Pinpoint the cell where the given text exists, returning its [x, y] midpoint coordinate. 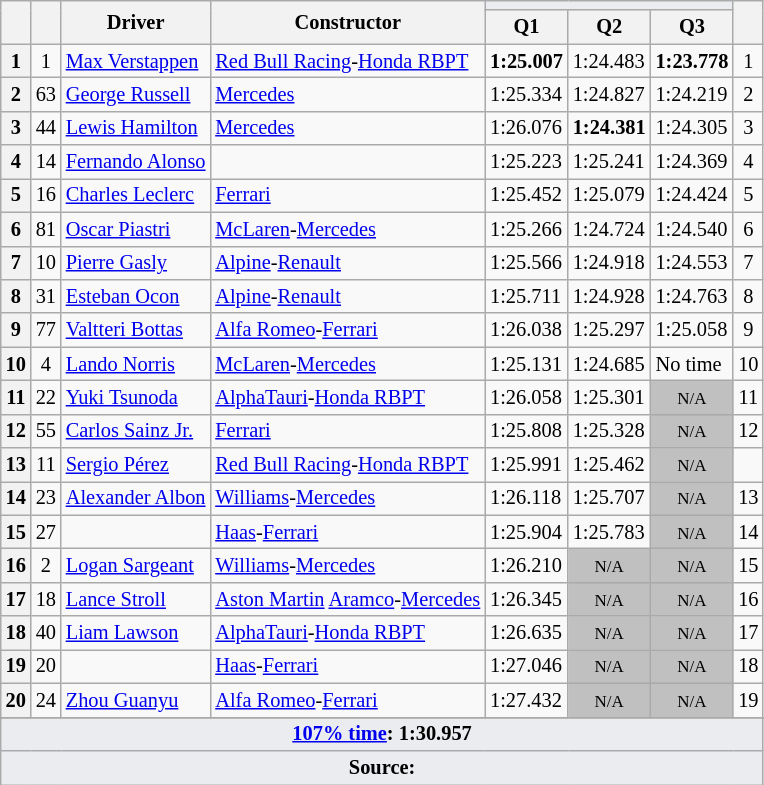
1:25.904 [526, 532]
1:24.685 [610, 364]
107% time: 1:30.957 [382, 734]
44 [46, 128]
Driver [136, 22]
1:24.553 [692, 263]
Max Verstappen [136, 61]
1:24.540 [692, 229]
1:26.118 [526, 498]
63 [46, 94]
1:24.219 [692, 94]
Carlos Sainz Jr. [136, 431]
1:25.334 [526, 94]
31 [46, 296]
Pierre Gasly [136, 263]
Q2 [610, 27]
1:25.711 [526, 296]
1:25.452 [526, 195]
Sergio Pérez [136, 465]
Liam Lawson [136, 633]
1:25.328 [610, 431]
1:25.301 [610, 397]
1:24.928 [610, 296]
Charles Leclerc [136, 195]
1:25.007 [526, 61]
Yuki Tsunoda [136, 397]
1:25.808 [526, 431]
1:26.210 [526, 565]
Lewis Hamilton [136, 128]
1:25.297 [610, 330]
1:25.783 [610, 532]
1:25.462 [610, 465]
1:26.058 [526, 397]
1:23.778 [692, 61]
1:24.424 [692, 195]
George Russell [136, 94]
27 [46, 532]
1:25.058 [692, 330]
Lando Norris [136, 364]
1:24.381 [610, 128]
1:27.432 [526, 700]
Constructor [348, 22]
Zhou Guanyu [136, 700]
No time [692, 364]
Lance Stroll [136, 599]
81 [46, 229]
1:26.038 [526, 330]
1:24.827 [610, 94]
22 [46, 397]
Fernando Alonso [136, 162]
1:25.241 [610, 162]
1:24.483 [610, 61]
1:25.707 [610, 498]
55 [46, 431]
24 [46, 700]
1:24.305 [692, 128]
1:27.046 [526, 666]
40 [46, 633]
1:25.266 [526, 229]
Valtteri Bottas [136, 330]
1:25.079 [610, 195]
1:24.763 [692, 296]
Oscar Piastri [136, 229]
1:24.918 [610, 263]
Aston Martin Aramco-Mercedes [348, 599]
1:26.076 [526, 128]
Source: [382, 767]
1:25.991 [526, 465]
Q1 [526, 27]
77 [46, 330]
1:24.724 [610, 229]
Alexander Albon [136, 498]
Q3 [692, 27]
1:24.369 [692, 162]
1:25.131 [526, 364]
1:25.223 [526, 162]
Logan Sargeant [136, 565]
1:26.635 [526, 633]
Esteban Ocon [136, 296]
1:26.345 [526, 599]
1:25.566 [526, 263]
23 [46, 498]
